Find where the given text appears and provide that cell's center as (x, y) coordinate. 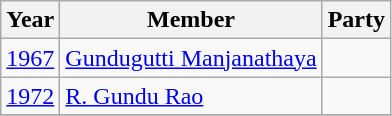
1972 (30, 96)
Gundugutti Manjanathaya (191, 58)
1967 (30, 58)
Party (356, 20)
Year (30, 20)
Member (191, 20)
R. Gundu Rao (191, 96)
